Determine the [x, y] coordinate at the center of the cell enclosing the given text.  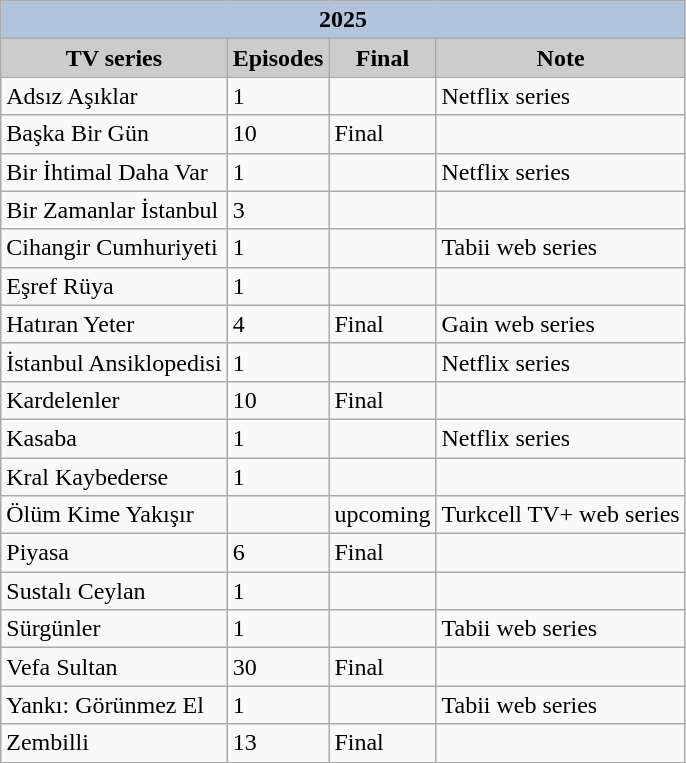
13 [278, 743]
upcoming [382, 515]
Başka Bir Gün [114, 134]
Episodes [278, 58]
Kasaba [114, 438]
2025 [343, 20]
6 [278, 553]
Yankı: Görünmez El [114, 705]
Hatıran Yeter [114, 324]
Sürgünler [114, 629]
Vefa Sultan [114, 667]
Adsız Aşıklar [114, 96]
4 [278, 324]
Turkcell TV+ web series [560, 515]
Ölüm Kime Yakışır [114, 515]
Zembilli [114, 743]
TV series [114, 58]
Cihangir Cumhuriyeti [114, 248]
3 [278, 210]
Gain web series [560, 324]
Sustalı Ceylan [114, 591]
Kardelenler [114, 400]
Piyasa [114, 553]
Bir İhtimal Daha Var [114, 172]
İstanbul Ansiklopedisi [114, 362]
Kral Kaybederse [114, 477]
Bir Zamanlar İstanbul [114, 210]
30 [278, 667]
Note [560, 58]
Eşref Rüya [114, 286]
